Capture the cell that displays the provided text and extract its [X, Y] central coordinate. 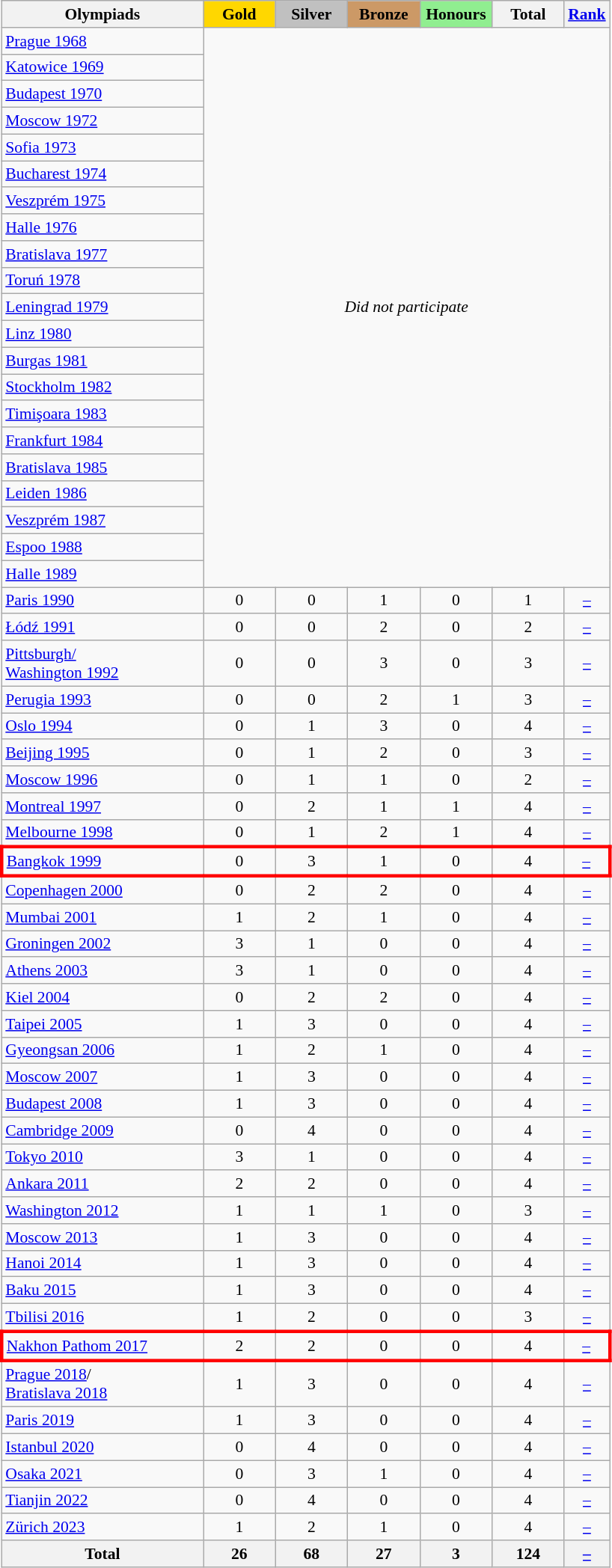
Timişoara 1983 [102, 414]
Ankara 2011 [102, 1184]
Taipei 2005 [102, 1024]
Bratislava 1977 [102, 254]
124 [528, 1554]
Prague 1968 [102, 41]
Paris 1990 [102, 601]
Copenhagen 2000 [102, 890]
Halle 1989 [102, 574]
Veszprém 1975 [102, 201]
Istanbul 2020 [102, 1448]
Pittsburgh/Washington 1992 [102, 663]
Athens 2003 [102, 971]
Frankfurt 1984 [102, 441]
Bronze [385, 14]
Leningrad 1979 [102, 307]
Moscow 2013 [102, 1237]
Montreal 1997 [102, 806]
Oslo 1994 [102, 726]
Prague 2018/Bratislava 2018 [102, 1384]
Hanoi 2014 [102, 1264]
Leiden 1986 [102, 494]
Stockholm 1982 [102, 388]
Beijing 1995 [102, 753]
Tbilisi 2016 [102, 1318]
Veszprém 1987 [102, 521]
Mumbai 2001 [102, 917]
Budapest 1970 [102, 94]
Sofia 1973 [102, 147]
Perugia 1993 [102, 699]
Katowice 1969 [102, 67]
Bratislava 1985 [102, 468]
Tianjin 2022 [102, 1501]
Moscow 1972 [102, 121]
26 [239, 1554]
Honours [456, 14]
Cambridge 2009 [102, 1130]
Linz 1980 [102, 334]
Halle 1976 [102, 227]
Bangkok 1999 [102, 862]
Paris 2019 [102, 1421]
Silver [311, 14]
Did not participate [407, 307]
Olympiads [102, 14]
Bucharest 1974 [102, 174]
Burgas 1981 [102, 361]
68 [311, 1554]
Washington 2012 [102, 1210]
Moscow 1996 [102, 780]
Gyeongsan 2006 [102, 1050]
Toruń 1978 [102, 281]
Łódź 1991 [102, 628]
Nakhon Pathom 2017 [102, 1347]
Budapest 2008 [102, 1104]
Espoo 1988 [102, 548]
Kiel 2004 [102, 997]
Groningen 2002 [102, 944]
Baku 2015 [102, 1290]
Moscow 2007 [102, 1077]
Osaka 2021 [102, 1474]
27 [385, 1554]
Zürich 2023 [102, 1528]
Tokyo 2010 [102, 1157]
Melbourne 1998 [102, 833]
Gold [239, 14]
Rank [587, 14]
